Determine the (X, Y) coordinate at the center of the cell enclosing the given text.  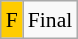
F (12, 20)
Final (50, 20)
